Pinpoint the cell where the given text exists, returning its (x, y) midpoint coordinate. 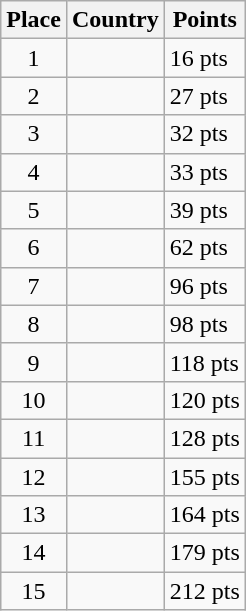
118 pts (204, 362)
13 (34, 515)
15 (34, 591)
33 pts (204, 172)
39 pts (204, 210)
2 (34, 96)
Points (204, 20)
9 (34, 362)
128 pts (204, 438)
27 pts (204, 96)
14 (34, 553)
3 (34, 134)
164 pts (204, 515)
5 (34, 210)
1 (34, 58)
8 (34, 324)
Place (34, 20)
16 pts (204, 58)
32 pts (204, 134)
11 (34, 438)
212 pts (204, 591)
10 (34, 400)
6 (34, 248)
96 pts (204, 286)
155 pts (204, 477)
120 pts (204, 400)
7 (34, 286)
12 (34, 477)
Country (115, 20)
179 pts (204, 553)
4 (34, 172)
98 pts (204, 324)
62 pts (204, 248)
